Pinpoint the cell where the given text exists, returning its [X, Y] midpoint coordinate. 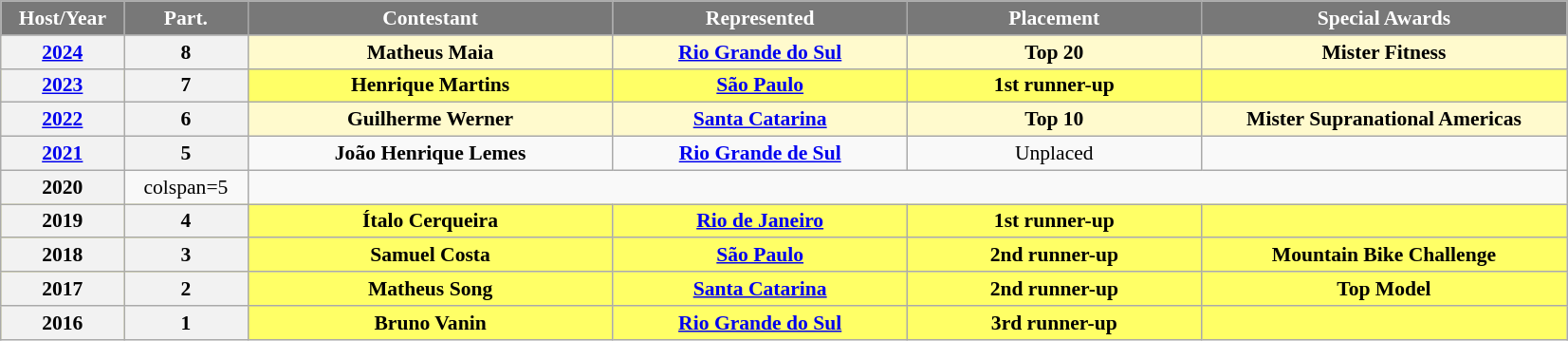
Top 20 [1054, 52]
Rio de Janeiro [760, 221]
Henrique Martins [431, 85]
Guilherme Werner [431, 120]
Ítalo Cerqueira [431, 221]
8 [186, 52]
2024 [63, 52]
Mister Fitness [1383, 52]
Placement [1054, 18]
Top Model [1383, 289]
2 [186, 289]
2022 [63, 120]
2019 [63, 221]
Mountain Bike Challenge [1383, 256]
2020 [63, 187]
colspan=5 [186, 187]
Represented [760, 18]
3 [186, 256]
João Henrique Lemes [431, 154]
Top 10 [1054, 120]
3rd runner-up [1054, 323]
Contestant [431, 18]
7 [186, 85]
2016 [63, 323]
Matheus Song [431, 289]
1 [186, 323]
Samuel Costa [431, 256]
Mister Supranational Americas [1383, 120]
4 [186, 221]
2023 [63, 85]
Matheus Maia [431, 52]
Rio Grande de Sul [760, 154]
Host/Year [63, 18]
5 [186, 154]
2021 [63, 154]
Part. [186, 18]
2018 [63, 256]
Unplaced [1054, 154]
6 [186, 120]
Bruno Vanin [431, 323]
2017 [63, 289]
Special Awards [1383, 18]
